Return (X, Y) of the center of cell containing provided text 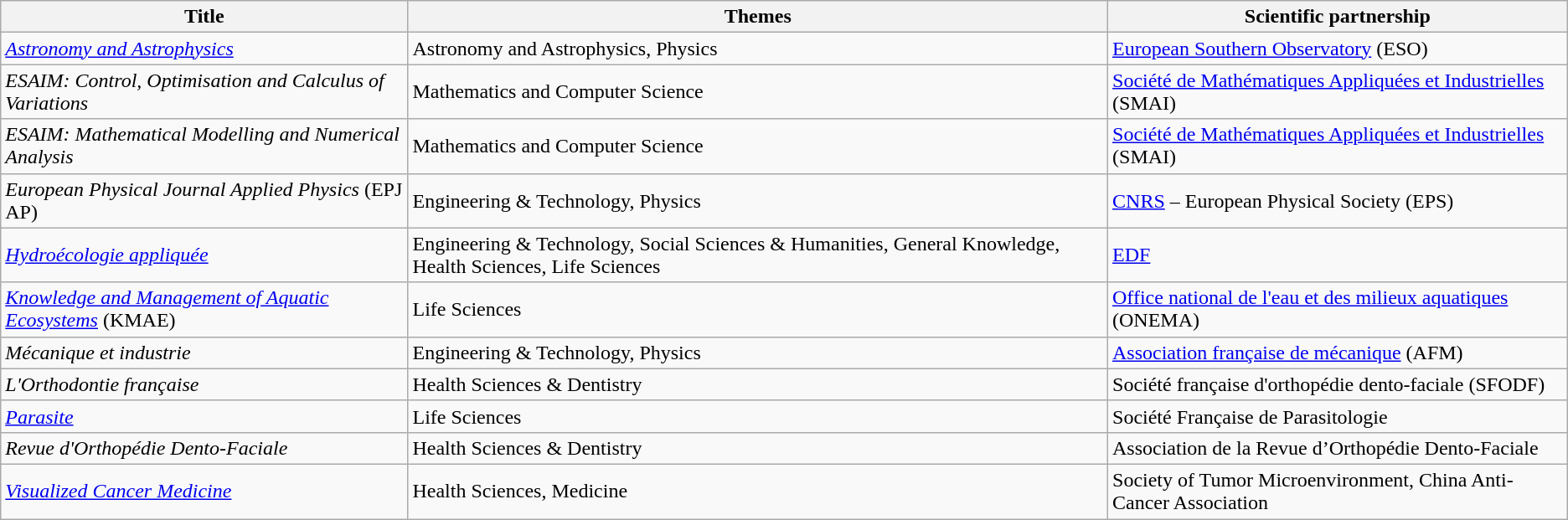
Health Sciences, Medicine (758, 491)
Visualized Cancer Medicine (204, 491)
Société Française de Parasitologie (1338, 416)
Engineering & Technology, Social Sciences & Humanities, General Knowledge, Health Sciences, Life Sciences (758, 255)
Société française d'orthopédie dento-faciale (SFODF) (1338, 384)
EDF (1338, 255)
Parasite (204, 416)
L'Orthodontie française (204, 384)
European Physical Journal Applied Physics (EPJ AP) (204, 201)
ESAIM: Control, Optimisation and Calculus of Variations (204, 92)
Scientific partnership (1338, 17)
Astronomy and Astrophysics, Physics (758, 49)
Astronomy and Astrophysics (204, 49)
Mécanique et industrie (204, 353)
European Southern Observatory (ESO) (1338, 49)
CNRS – European Physical Society (EPS) (1338, 201)
Association de la Revue d’Orthopédie Dento-Faciale (1338, 448)
Association française de mécanique (AFM) (1338, 353)
Knowledge and Management of Aquatic Ecosystems (KMAE) (204, 310)
Revue d'Orthopédie Dento-Faciale (204, 448)
Title (204, 17)
Office national de l'eau et des milieux aquatiques (ONEMA) (1338, 310)
ESAIM: Mathematical Modelling and Numerical Analysis (204, 146)
Society of Tumor Microenvironment, China Anti-Cancer Association (1338, 491)
Themes (758, 17)
Hydroécologie appliquée (204, 255)
